Capture the cell that displays the provided text and extract its [x, y] central coordinate. 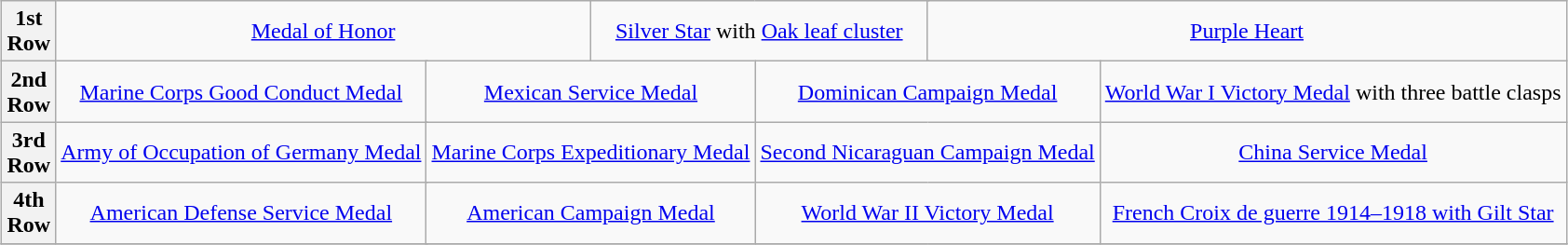
American Defense Service Medal [241, 212]
Dominican Campaign Medal [927, 91]
Mexican Service Medal [590, 91]
French Croix de guerre 1914–1918 with Gilt Star [1333, 212]
Marine Corps Good Conduct Medal [241, 91]
World War II Victory Medal [927, 212]
3rd Row [29, 153]
Purple Heart [1247, 32]
American Campaign Medal [590, 212]
Medal of Honor [324, 32]
Silver Star with Oak leaf cluster [759, 32]
Second Nicaraguan Campaign Medal [927, 153]
4th Row [29, 212]
2nd Row [29, 91]
1st Row [29, 32]
China Service Medal [1333, 153]
World War I Victory Medal with three battle clasps [1333, 91]
Army of Occupation of Germany Medal [241, 153]
Marine Corps Expeditionary Medal [590, 153]
